Identify which cell holds the provided text, then report its (X, Y) central coordinate. 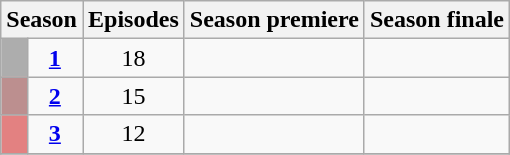
12 (133, 134)
2 (54, 96)
Season (42, 20)
1 (54, 58)
15 (133, 96)
Season finale (436, 20)
Episodes (133, 20)
Season premiere (274, 20)
3 (54, 134)
18 (133, 58)
